From the cell containing the given text, extract its center point as (x, y) coordinate. 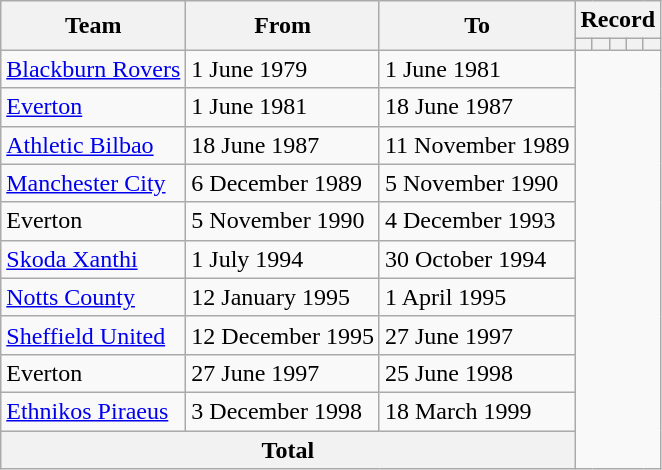
Athletic Bilbao (94, 145)
11 November 1989 (476, 145)
25 June 1998 (476, 373)
3 December 1998 (283, 411)
30 October 1994 (476, 259)
6 December 1989 (283, 183)
1 June 1979 (283, 69)
Skoda Xanthi (94, 259)
Record (618, 20)
12 January 1995 (283, 297)
Total (288, 449)
From (283, 26)
Notts County (94, 297)
1 July 1994 (283, 259)
Manchester City (94, 183)
To (476, 26)
4 December 1993 (476, 221)
Team (94, 26)
Ethnikos Piraeus (94, 411)
12 December 1995 (283, 335)
Blackburn Rovers (94, 69)
Sheffield United (94, 335)
1 April 1995 (476, 297)
18 March 1999 (476, 411)
